Detect which cell encompasses the target text, then output its (X, Y) center coordinate. 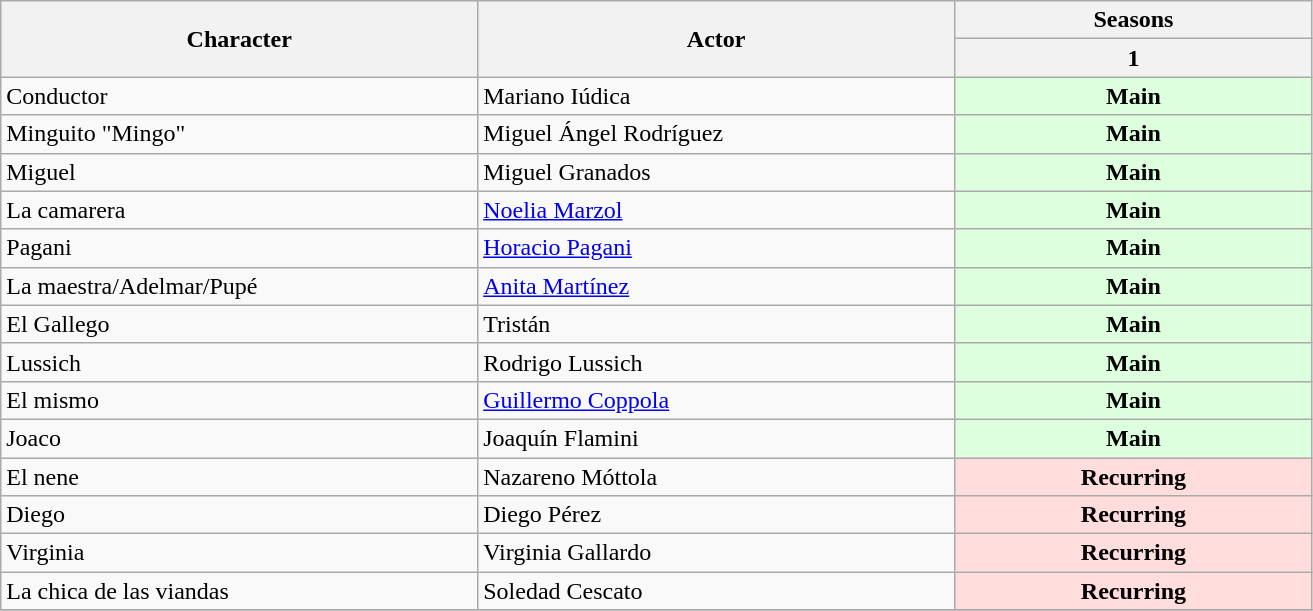
La chica de las viandas (240, 591)
Virginia Gallardo (716, 553)
El nene (240, 477)
Miguel Granados (716, 172)
Pagani (240, 248)
Diego Pérez (716, 515)
Mariano Iúdica (716, 96)
Anita Martínez (716, 286)
Joaquín Flamini (716, 438)
El Gallego (240, 324)
Soledad Cescato (716, 591)
Miguel Ángel Rodríguez (716, 134)
Rodrigo Lussich (716, 362)
Noelia Marzol (716, 210)
Joaco (240, 438)
Horacio Pagani (716, 248)
Lussich (240, 362)
Guillermo Coppola (716, 400)
Conductor (240, 96)
La maestra/Adelmar/Pupé (240, 286)
Seasons (1134, 20)
El mismo (240, 400)
1 (1134, 58)
Diego (240, 515)
Miguel (240, 172)
La camarera (240, 210)
Nazareno Móttola (716, 477)
Minguito "Mingo" (240, 134)
Character (240, 39)
Tristán (716, 324)
Virginia (240, 553)
Actor (716, 39)
